Determine the [X, Y] coordinate at the center of the cell enclosing the given text.  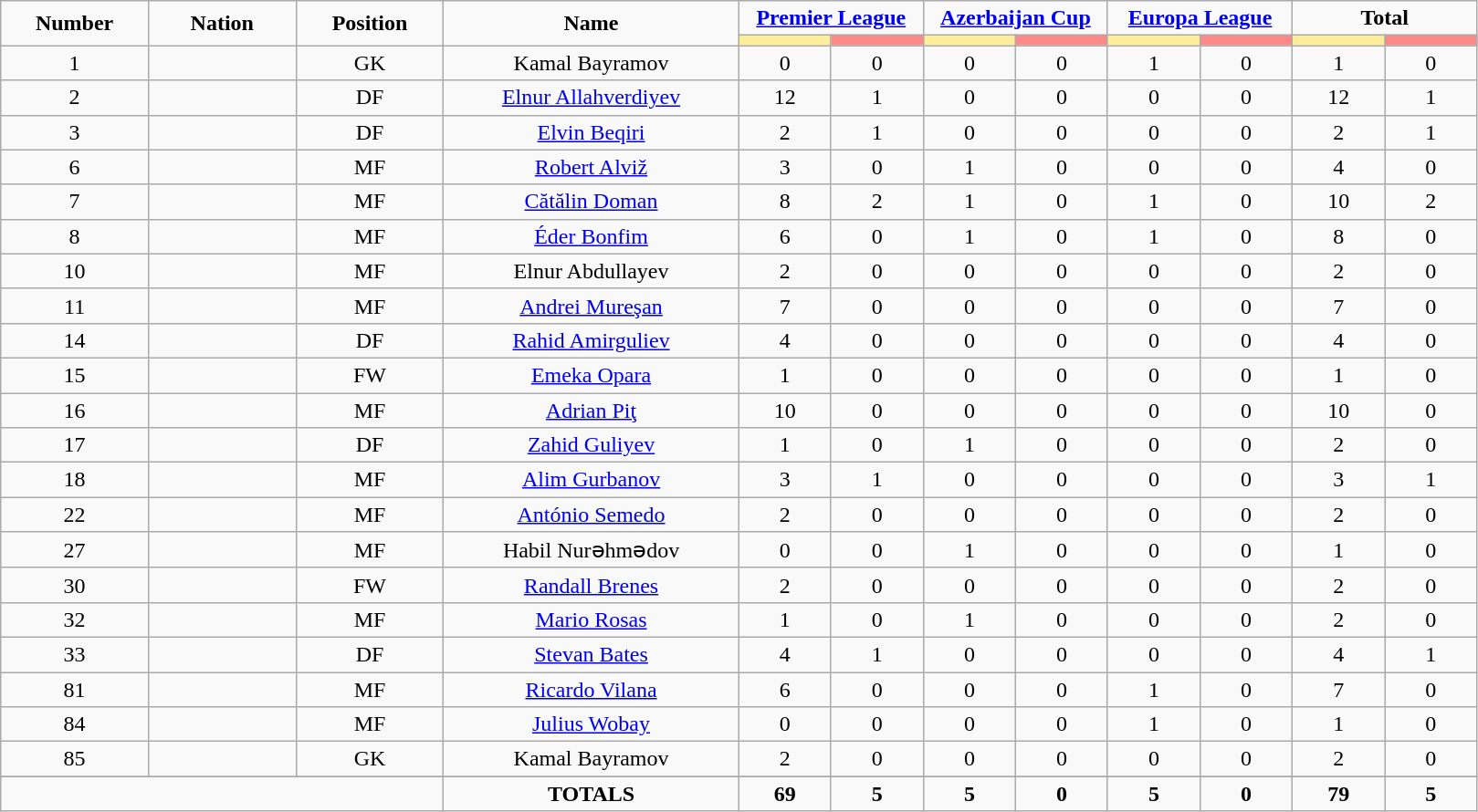
22 [75, 515]
Stevan Bates [592, 654]
81 [75, 689]
85 [75, 759]
Alim Gurbanov [592, 480]
27 [75, 550]
Premier League [831, 18]
Habil Nurəhmədov [592, 550]
Éder Bonfim [592, 236]
Randall Brenes [592, 585]
Elvin Beqiri [592, 132]
Zahid Guliyev [592, 445]
Number [75, 24]
Total [1385, 18]
Ricardo Vilana [592, 689]
Julius Wobay [592, 724]
14 [75, 340]
Name [592, 24]
17 [75, 445]
11 [75, 306]
15 [75, 375]
33 [75, 654]
Andrei Mureşan [592, 306]
18 [75, 480]
Nation [222, 24]
69 [785, 794]
16 [75, 410]
Adrian Piţ [592, 410]
Rahid Amirguliev [592, 340]
32 [75, 619]
30 [75, 585]
TOTALS [592, 794]
António Semedo [592, 515]
Elnur Abdullayev [592, 271]
79 [1338, 794]
Cătălin Doman [592, 202]
Robert Alviž [592, 167]
Emeka Opara [592, 375]
Position [370, 24]
Europa League [1200, 18]
Elnur Allahverdiyev [592, 98]
Mario Rosas [592, 619]
Azerbaijan Cup [1015, 18]
84 [75, 724]
